Pinpoint the cell where the given text exists, returning its (x, y) midpoint coordinate. 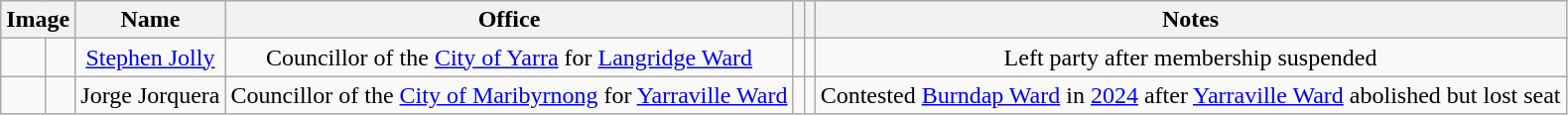
Left party after membership suspended (1191, 57)
Stephen Jolly (151, 57)
Office (509, 20)
Name (151, 20)
Contested Burndap Ward in 2024 after Yarraville Ward abolished but lost seat (1191, 95)
Image (38, 20)
Councillor of the City of Yarra for Langridge Ward (509, 57)
Notes (1191, 20)
Councillor of the City of Maribyrnong for Yarraville Ward (509, 95)
Jorge Jorquera (151, 95)
